Determine the [X, Y] coordinate at the center of the cell enclosing the given text.  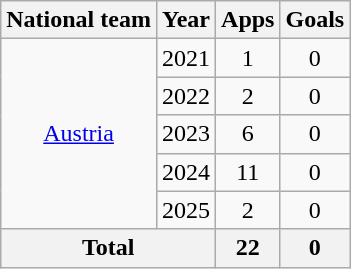
1 [248, 58]
2024 [186, 172]
National team [79, 20]
Apps [248, 20]
11 [248, 172]
Goals [315, 20]
2022 [186, 96]
2023 [186, 134]
Austria [79, 134]
6 [248, 134]
22 [248, 248]
2025 [186, 210]
Year [186, 20]
Total [108, 248]
2021 [186, 58]
